Pinpoint the cell where the given text exists, returning its [x, y] midpoint coordinate. 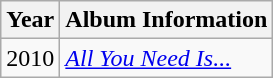
2010 [30, 58]
All You Need Is... [166, 58]
Album Information [166, 20]
Year [30, 20]
